Return [x, y] of the center of cell containing provided text 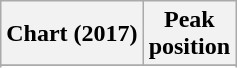
Chart (2017) [72, 34]
Peakposition [189, 34]
